Scan for the cell matching the given text and deliver its (x, y) coordinate at center. 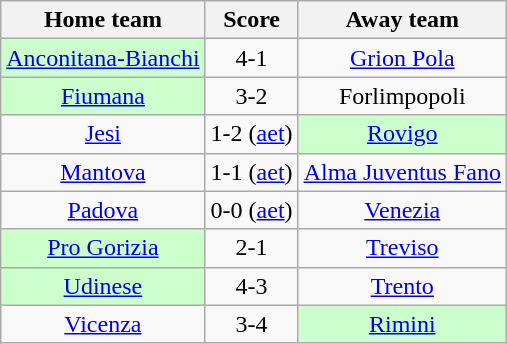
0-0 (aet) (252, 210)
Mantova (103, 172)
Anconitana-Bianchi (103, 58)
Padova (103, 210)
Vicenza (103, 324)
Udinese (103, 286)
Trento (402, 286)
4-1 (252, 58)
3-4 (252, 324)
Rimini (402, 324)
3-2 (252, 96)
Venezia (402, 210)
Away team (402, 20)
Jesi (103, 134)
Alma Juventus Fano (402, 172)
Rovigo (402, 134)
Fiumana (103, 96)
Pro Gorizia (103, 248)
2-1 (252, 248)
Grion Pola (402, 58)
1-1 (aet) (252, 172)
Forlimpopoli (402, 96)
Score (252, 20)
Home team (103, 20)
1-2 (aet) (252, 134)
Treviso (402, 248)
4-3 (252, 286)
